Locate the cell with the specified text and output its [x, y] center coordinate. 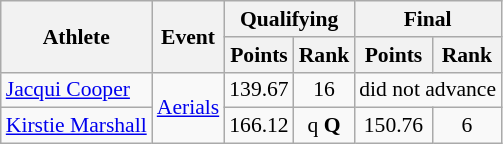
Athlete [76, 36]
166.12 [258, 126]
q Q [324, 126]
16 [324, 90]
Qualifying [289, 19]
Jacqui Cooper [76, 90]
139.67 [258, 90]
Kirstie Marshall [76, 126]
did not advance [428, 90]
150.76 [393, 126]
Aerials [188, 108]
6 [467, 126]
Final [428, 19]
Event [188, 36]
